Scan for the cell matching the given text and deliver its (x, y) coordinate at center. 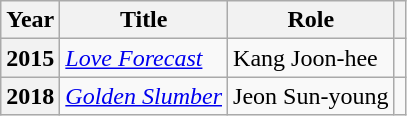
2015 (30, 58)
Love Forecast (144, 58)
Kang Joon-hee (311, 58)
Title (144, 20)
Golden Slumber (144, 96)
Jeon Sun-young (311, 96)
Role (311, 20)
Year (30, 20)
2018 (30, 96)
